Detect which cell encompasses the target text, then output its (x, y) center coordinate. 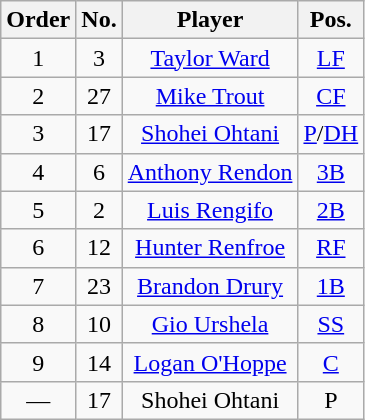
27 (99, 96)
7 (38, 286)
Player (210, 20)
8 (38, 324)
Anthony Rendon (210, 172)
LF (331, 58)
12 (99, 248)
Brandon Drury (210, 286)
Pos. (331, 20)
P/DH (331, 134)
Order (38, 20)
C (331, 362)
Logan O'Hoppe (210, 362)
Luis Rengifo (210, 210)
— (38, 400)
RF (331, 248)
CF (331, 96)
14 (99, 362)
9 (38, 362)
10 (99, 324)
Taylor Ward (210, 58)
3B (331, 172)
5 (38, 210)
2B (331, 210)
Mike Trout (210, 96)
Hunter Renfroe (210, 248)
P (331, 400)
1B (331, 286)
1 (38, 58)
23 (99, 286)
No. (99, 20)
Gio Urshela (210, 324)
SS (331, 324)
4 (38, 172)
